Provide the (x, y) coordinate of the cell's center where the given text is located.  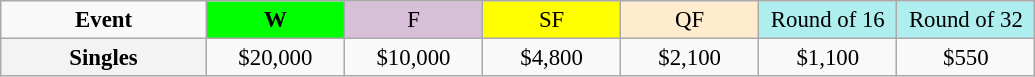
Event (104, 20)
SF (552, 20)
$20,000 (275, 58)
W (275, 20)
Singles (104, 58)
$1,100 (828, 58)
Round of 16 (828, 20)
F (413, 20)
$550 (966, 58)
$2,100 (690, 58)
Round of 32 (966, 20)
$10,000 (413, 58)
$4,800 (552, 58)
QF (690, 20)
